Determine the [x, y] coordinate at the center of the cell enclosing the given text.  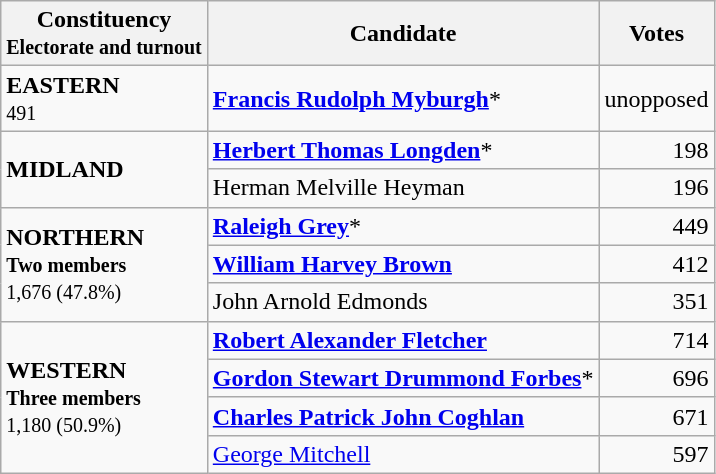
449 [656, 226]
Candidate [403, 34]
696 [656, 378]
196 [656, 188]
671 [656, 416]
WESTERNThree members1,180 (50.9%) [104, 397]
412 [656, 264]
ConstituencyElectorate and turnout [104, 34]
Robert Alexander Fletcher [403, 340]
George Mitchell [403, 454]
714 [656, 340]
351 [656, 302]
unopposed [656, 98]
EASTERN491 [104, 98]
MIDLAND [104, 169]
William Harvey Brown [403, 264]
198 [656, 150]
Charles Patrick John Coghlan [403, 416]
Votes [656, 34]
Herbert Thomas Longden* [403, 150]
NORTHERNTwo members1,676 (47.8%) [104, 264]
597 [656, 454]
Raleigh Grey* [403, 226]
Gordon Stewart Drummond Forbes* [403, 378]
John Arnold Edmonds [403, 302]
Francis Rudolph Myburgh* [403, 98]
Herman Melville Heyman [403, 188]
